Locate the cell with the specified text and output its [X, Y] center coordinate. 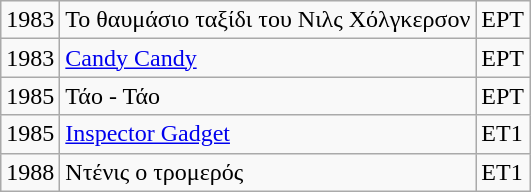
Το θαυμάσιο ταξίδι του Νιλς Χόλγκερσον [268, 20]
Inspector Gadget [268, 134]
Ντένις ο τρομερός [268, 172]
Candy Candy [268, 58]
1988 [30, 172]
Τάο - Τάο [268, 96]
